Provide the [x, y] coordinate of the cell's center where the given text is located.  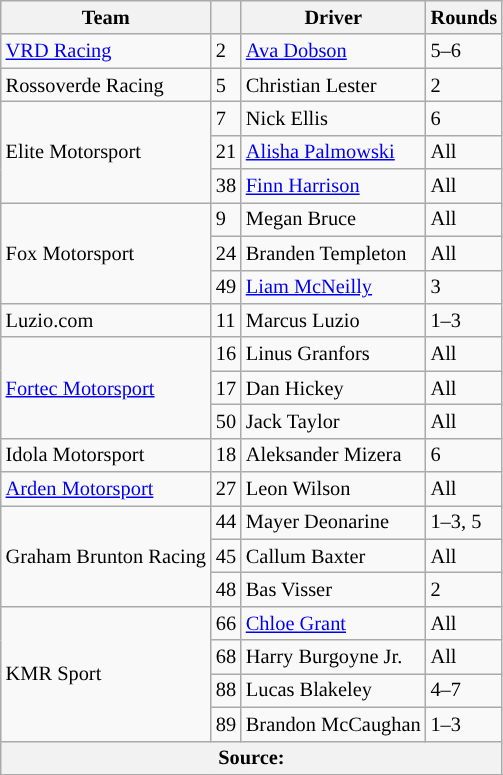
16 [226, 354]
1–3, 5 [464, 522]
Fox Motorsport [106, 252]
Aleksander Mizera [334, 455]
Idola Motorsport [106, 455]
Arden Motorsport [106, 489]
Alisha Palmowski [334, 152]
17 [226, 388]
Brandon McCaughan [334, 724]
48 [226, 589]
Bas Visser [334, 589]
44 [226, 522]
Nick Ellis [334, 118]
Liam McNeilly [334, 287]
Fortec Motorsport [106, 388]
Branden Templeton [334, 253]
5 [226, 85]
Elite Motorsport [106, 152]
Team [106, 17]
3 [464, 287]
Finn Harrison [334, 186]
45 [226, 556]
Ava Dobson [334, 51]
Lucas Blakeley [334, 690]
Driver [334, 17]
KMR Sport [106, 674]
68 [226, 657]
7 [226, 118]
89 [226, 724]
Graham Brunton Racing [106, 556]
49 [226, 287]
Mayer Deonarine [334, 522]
Christian Lester [334, 85]
Callum Baxter [334, 556]
24 [226, 253]
Leon Wilson [334, 489]
Marcus Luzio [334, 320]
5–6 [464, 51]
11 [226, 320]
Jack Taylor [334, 421]
Chloe Grant [334, 623]
Rounds [464, 17]
88 [226, 690]
50 [226, 421]
66 [226, 623]
Harry Burgoyne Jr. [334, 657]
Linus Granfors [334, 354]
21 [226, 152]
4–7 [464, 690]
Luzio.com [106, 320]
VRD Racing [106, 51]
18 [226, 455]
Rossoverde Racing [106, 85]
9 [226, 219]
Source: [252, 758]
38 [226, 186]
Dan Hickey [334, 388]
Megan Bruce [334, 219]
27 [226, 489]
